Output the [X, Y] coordinate of the center of the cell containing the given text.  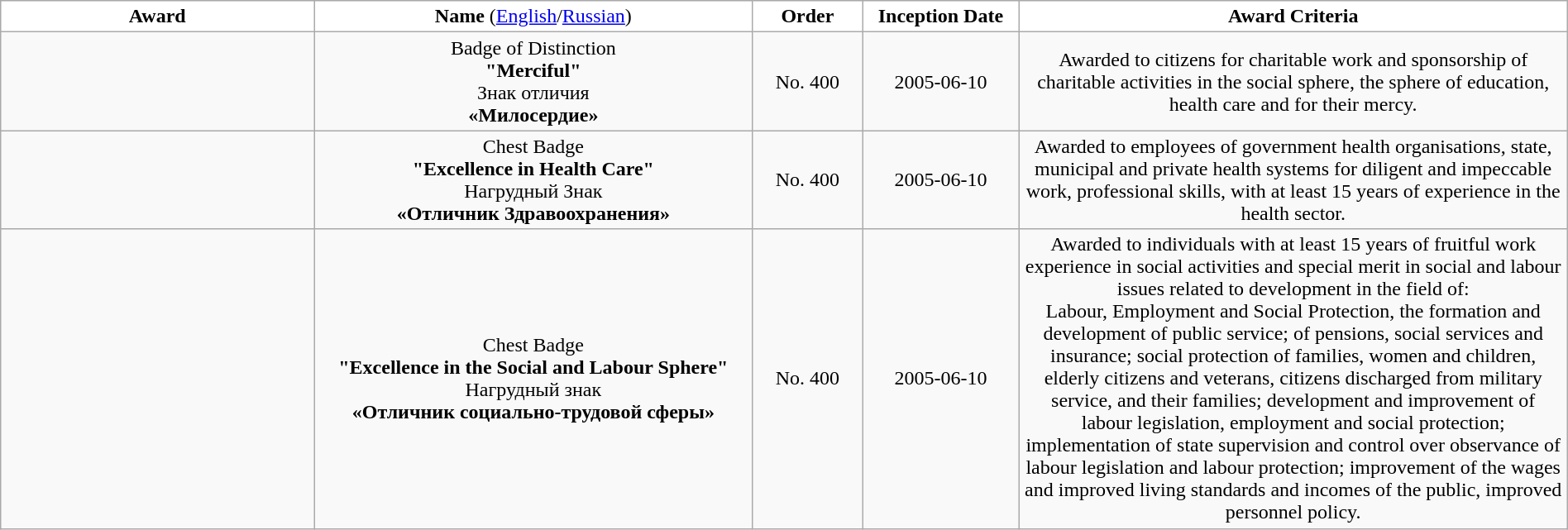
Award Criteria [1293, 17]
Inception Date [941, 17]
Name (English/Russian) [533, 17]
Badge of Distinction"Merciful"Знак отличия«Милосердие» [533, 81]
Award [157, 17]
Chest Badge"Excellence in the Social and Labour Sphere"Нагрудный знак«Отличник социально-трудовой сферы» [533, 379]
Chest Badge"Excellence in Health Care"Нагрудный Знак«Отличник Здравоохранения» [533, 180]
Order [807, 17]
